For the text-containing cell, return its midpoint in [x, y] coordinate format. 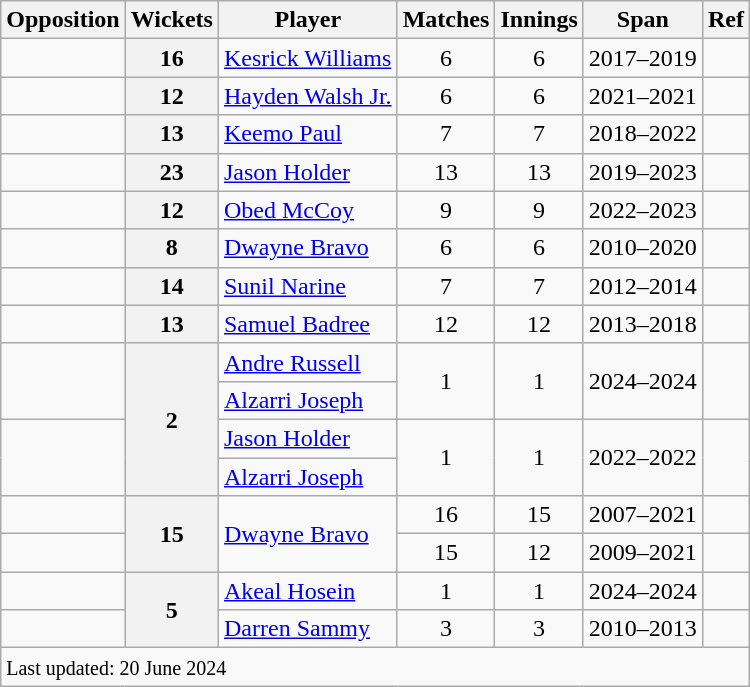
Ref [726, 20]
Darren Sammy [308, 629]
2019–2023 [642, 172]
Innings [539, 20]
Andre Russell [308, 362]
2022–2022 [642, 457]
Wickets [172, 20]
2013–2018 [642, 324]
2 [172, 419]
2007–2021 [642, 515]
2010–2020 [642, 248]
2018–2022 [642, 134]
5 [172, 610]
2010–2013 [642, 629]
Sunil Narine [308, 286]
Matches [446, 20]
2021–2021 [642, 96]
14 [172, 286]
Keemo Paul [308, 134]
Obed McCoy [308, 210]
2022–2023 [642, 210]
Hayden Walsh Jr. [308, 96]
8 [172, 248]
23 [172, 172]
Akeal Hosein [308, 591]
Span [642, 20]
2012–2014 [642, 286]
Samuel Badree [308, 324]
Player [308, 20]
2017–2019 [642, 58]
2009–2021 [642, 553]
Last updated: 20 June 2024 [376, 667]
Kesrick Williams [308, 58]
Opposition [63, 20]
